Pinpoint the cell where the given text exists, returning its [X, Y] midpoint coordinate. 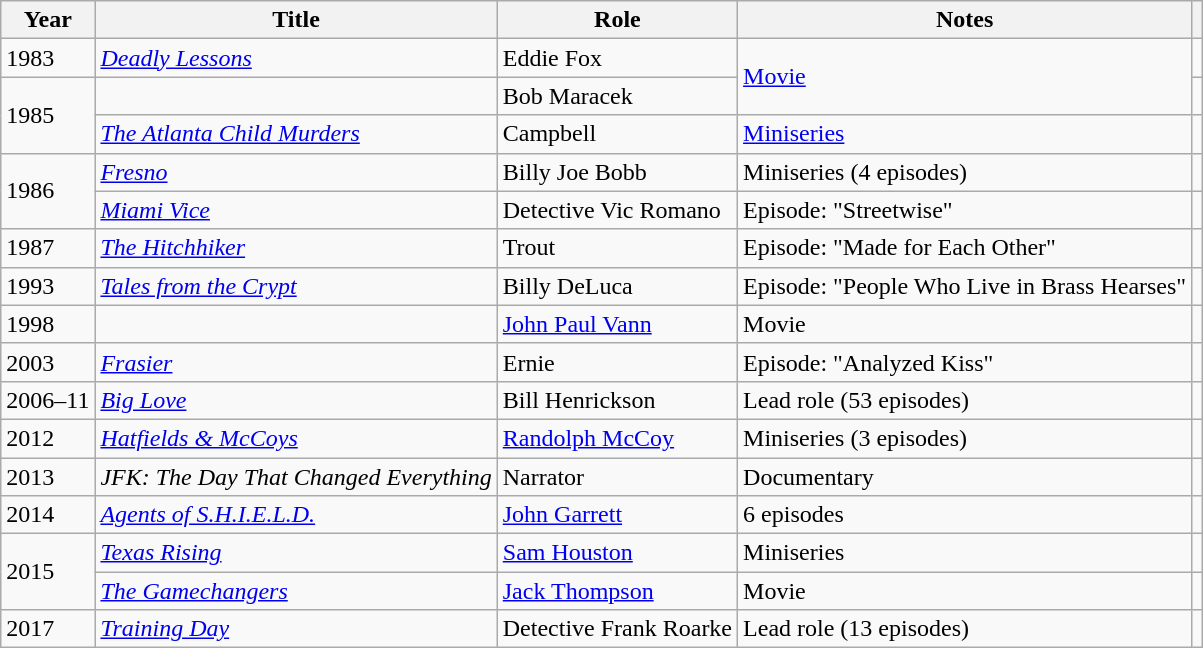
Deadly Lessons [296, 58]
Episode: "Analyzed Kiss" [965, 362]
Texas Rising [296, 553]
JFK: The Day That Changed Everything [296, 477]
Bob Maracek [617, 96]
The Hitchhiker [296, 248]
1987 [48, 248]
Jack Thompson [617, 591]
Big Love [296, 400]
Title [296, 20]
Campbell [617, 134]
Billy DeLuca [617, 286]
1998 [48, 324]
2012 [48, 438]
2013 [48, 477]
Ernie [617, 362]
Role [617, 20]
Randolph McCoy [617, 438]
Tales from the Crypt [296, 286]
Documentary [965, 477]
6 episodes [965, 515]
Detective Vic Romano [617, 210]
2003 [48, 362]
The Atlanta Child Murders [296, 134]
Detective Frank Roarke [617, 629]
Fresno [296, 172]
Lead role (53 episodes) [965, 400]
Eddie Fox [617, 58]
Episode: "People Who Live in Brass Hearses" [965, 286]
2014 [48, 515]
Miniseries (4 episodes) [965, 172]
Lead role (13 episodes) [965, 629]
Sam Houston [617, 553]
1985 [48, 115]
Trout [617, 248]
Bill Henrickson [617, 400]
Episode: "Streetwise" [965, 210]
Hatfields & McCoys [296, 438]
John Garrett [617, 515]
Episode: "Made for Each Other" [965, 248]
John Paul Vann [617, 324]
2006–11 [48, 400]
Narrator [617, 477]
2017 [48, 629]
Miami Vice [296, 210]
Notes [965, 20]
Billy Joe Bobb [617, 172]
1983 [48, 58]
Agents of S.H.I.E.L.D. [296, 515]
Year [48, 20]
The Gamechangers [296, 591]
1993 [48, 286]
1986 [48, 191]
2015 [48, 572]
Training Day [296, 629]
Frasier [296, 362]
Miniseries (3 episodes) [965, 438]
